Provide the (x, y) coordinate of the cell's center where the given text is located.  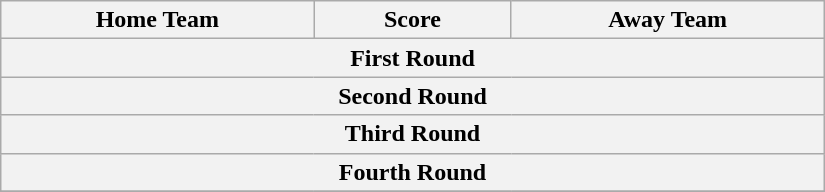
Third Round (413, 134)
First Round (413, 58)
Away Team (668, 20)
Home Team (158, 20)
Fourth Round (413, 172)
Second Round (413, 96)
Score (412, 20)
